Pinpoint the cell where the given text exists, returning its (X, Y) midpoint coordinate. 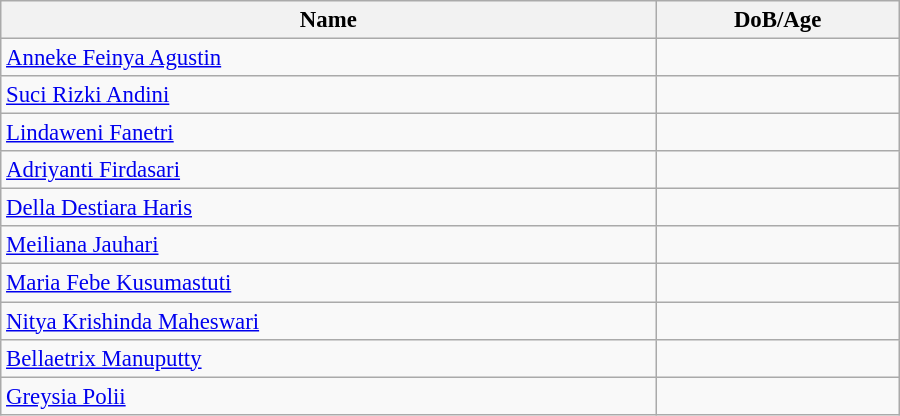
Meiliana Jauhari (328, 245)
Maria Febe Kusumastuti (328, 283)
Anneke Feinya Agustin (328, 58)
Greysia Polii (328, 396)
DoB/Age (778, 20)
Adriyanti Firdasari (328, 170)
Nitya Krishinda Maheswari (328, 321)
Bellaetrix Manuputty (328, 358)
Della Destiara Haris (328, 208)
Lindaweni Fanetri (328, 133)
Name (328, 20)
Suci Rizki Andini (328, 95)
